Return the (X, Y) coordinate for the center point of the cell that contains the specified text.  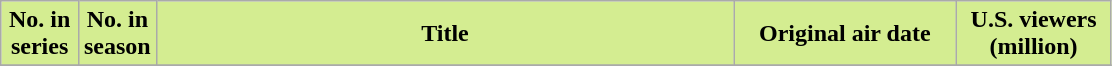
Title (445, 34)
No. inseries (40, 34)
No. inseason (117, 34)
Original air date (845, 34)
U.S. viewers(million) (1034, 34)
